Extract the [X, Y] coordinate from the center of the cell holding the provided text.  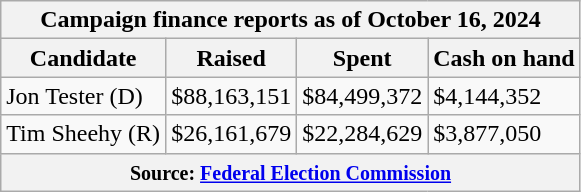
Tim Sheehy (R) [84, 134]
Raised [232, 58]
Source: Federal Election Commission [290, 172]
$26,161,679 [232, 134]
$22,284,629 [362, 134]
Campaign finance reports as of October 16, 2024 [290, 20]
Jon Tester (D) [84, 96]
Candidate [84, 58]
$4,144,352 [504, 96]
$84,499,372 [362, 96]
$88,163,151 [232, 96]
Cash on hand [504, 58]
Spent [362, 58]
$3,877,050 [504, 134]
